Pinpoint the cell where the given text exists, returning its [x, y] midpoint coordinate. 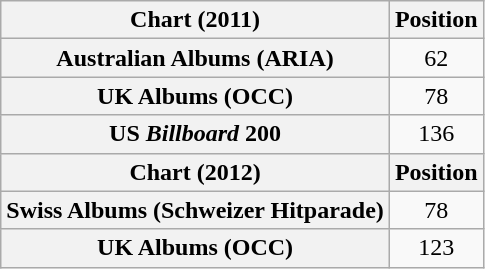
123 [436, 248]
62 [436, 58]
136 [436, 134]
US Billboard 200 [196, 134]
Chart (2012) [196, 172]
Swiss Albums (Schweizer Hitparade) [196, 210]
Australian Albums (ARIA) [196, 58]
Chart (2011) [196, 20]
